From the cell containing the given text, extract its center point as (x, y) coordinate. 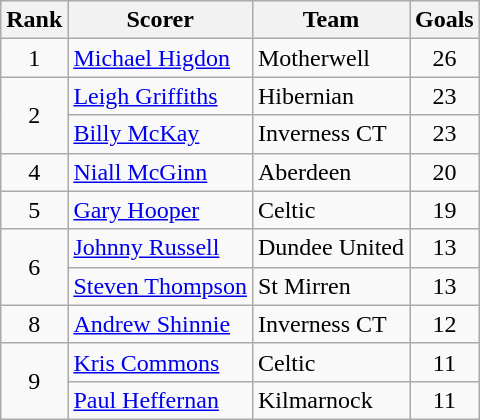
St Mirren (330, 286)
Kilmarnock (330, 400)
Gary Hooper (160, 210)
4 (34, 172)
26 (445, 58)
Billy McKay (160, 134)
Michael Higdon (160, 58)
1 (34, 58)
8 (34, 324)
19 (445, 210)
Paul Heffernan (160, 400)
Leigh Griffiths (160, 96)
Team (330, 20)
Dundee United (330, 248)
Motherwell (330, 58)
Steven Thompson (160, 286)
12 (445, 324)
Johnny Russell (160, 248)
Rank (34, 20)
Andrew Shinnie (160, 324)
Aberdeen (330, 172)
9 (34, 381)
5 (34, 210)
Hibernian (330, 96)
2 (34, 115)
Goals (445, 20)
Niall McGinn (160, 172)
Scorer (160, 20)
6 (34, 267)
20 (445, 172)
Kris Commons (160, 362)
